From the cell containing the given text, extract its center point as (X, Y) coordinate. 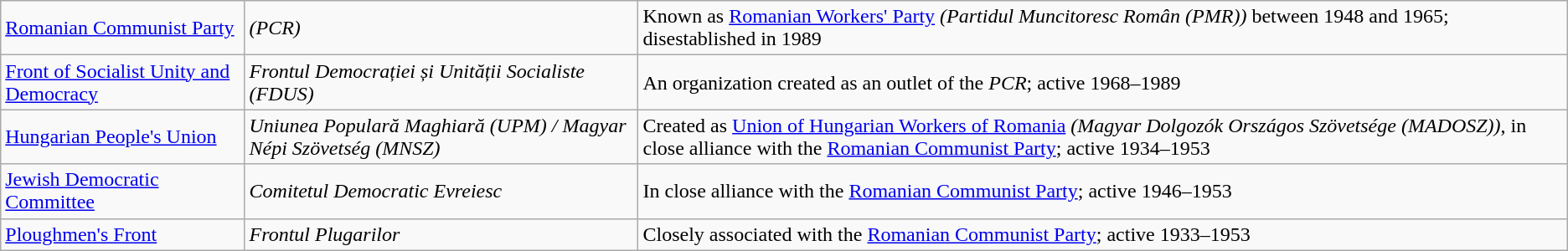
An organization created as an outlet of the PCR; active 1968–1989 (1102, 82)
Closely associated with the Romanian Communist Party; active 1933–1953 (1102, 234)
Ploughmen's Front (122, 234)
Known as Romanian Workers' Party (Partidul Muncitoresc Român (PMR)) between 1948 and 1965; disestablished in 1989 (1102, 28)
Front of Socialist Unity and Democracy (122, 82)
Romanian Communist Party (122, 28)
Jewish Democratic Committee (122, 191)
Uniunea Populară Maghiară (UPM) / Magyar Népi Szövetség (MNSZ) (441, 137)
In close alliance with the Romanian Communist Party; active 1946–1953 (1102, 191)
(PCR) (441, 28)
Frontul Plugarilor (441, 234)
Hungarian People's Union (122, 137)
Comitetul Democratic Evreiesc (441, 191)
Frontul Democrației și Unității Socialiste (FDUS) (441, 82)
